Extract the (X, Y) coordinate from the center of the cell holding the provided text.  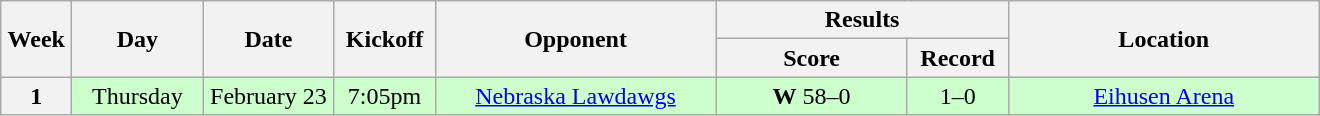
Results (862, 20)
Week (36, 39)
Eihusen Arena (1164, 96)
Nebraska Lawdawgs (576, 96)
7:05pm (384, 96)
Kickoff (384, 39)
1–0 (958, 96)
Date (268, 39)
Opponent (576, 39)
Score (812, 58)
Record (958, 58)
Day (138, 39)
Location (1164, 39)
1 (36, 96)
February 23 (268, 96)
Thursday (138, 96)
W 58–0 (812, 96)
